Return [X, Y] of the center of cell containing provided text 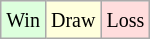
Draw [72, 20]
Loss [126, 20]
Win [24, 20]
